Identify which cell holds the provided text, then report its [x, y] central coordinate. 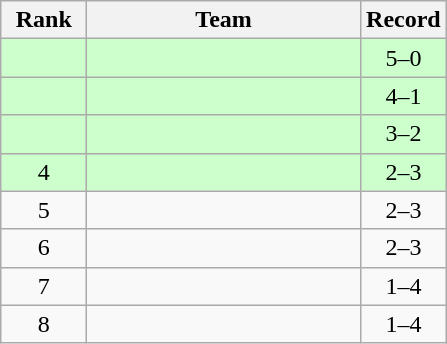
4–1 [403, 96]
4 [44, 172]
7 [44, 286]
5–0 [403, 58]
8 [44, 324]
Record [403, 20]
Team [224, 20]
5 [44, 210]
Rank [44, 20]
3–2 [403, 134]
6 [44, 248]
